Provide the (x, y) coordinate of the cell's center where the given text is located.  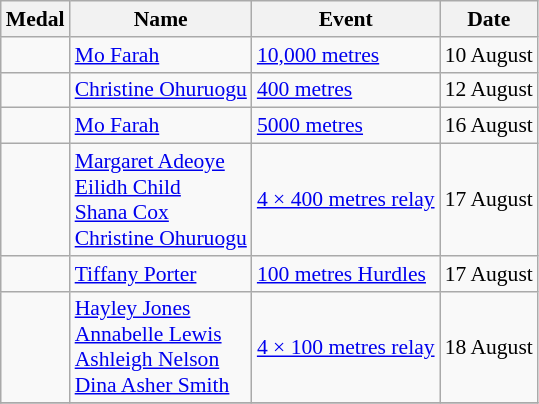
18 August (489, 347)
Name (161, 19)
Christine Ohuruogu (161, 90)
5000 metres (346, 126)
Margaret AdeoyeEilidh ChildShana CoxChristine Ohuruogu (161, 200)
400 metres (346, 90)
12 August (489, 90)
Tiffany Porter (161, 274)
4 × 400 metres relay (346, 200)
10 August (489, 55)
16 August (489, 126)
Date (489, 19)
10,000 metres (346, 55)
100 metres Hurdles (346, 274)
Event (346, 19)
4 × 100 metres relay (346, 347)
Hayley JonesAnnabelle LewisAshleigh NelsonDina Asher Smith (161, 347)
Medal (36, 19)
